Identify which cell holds the provided text, then report its (X, Y) central coordinate. 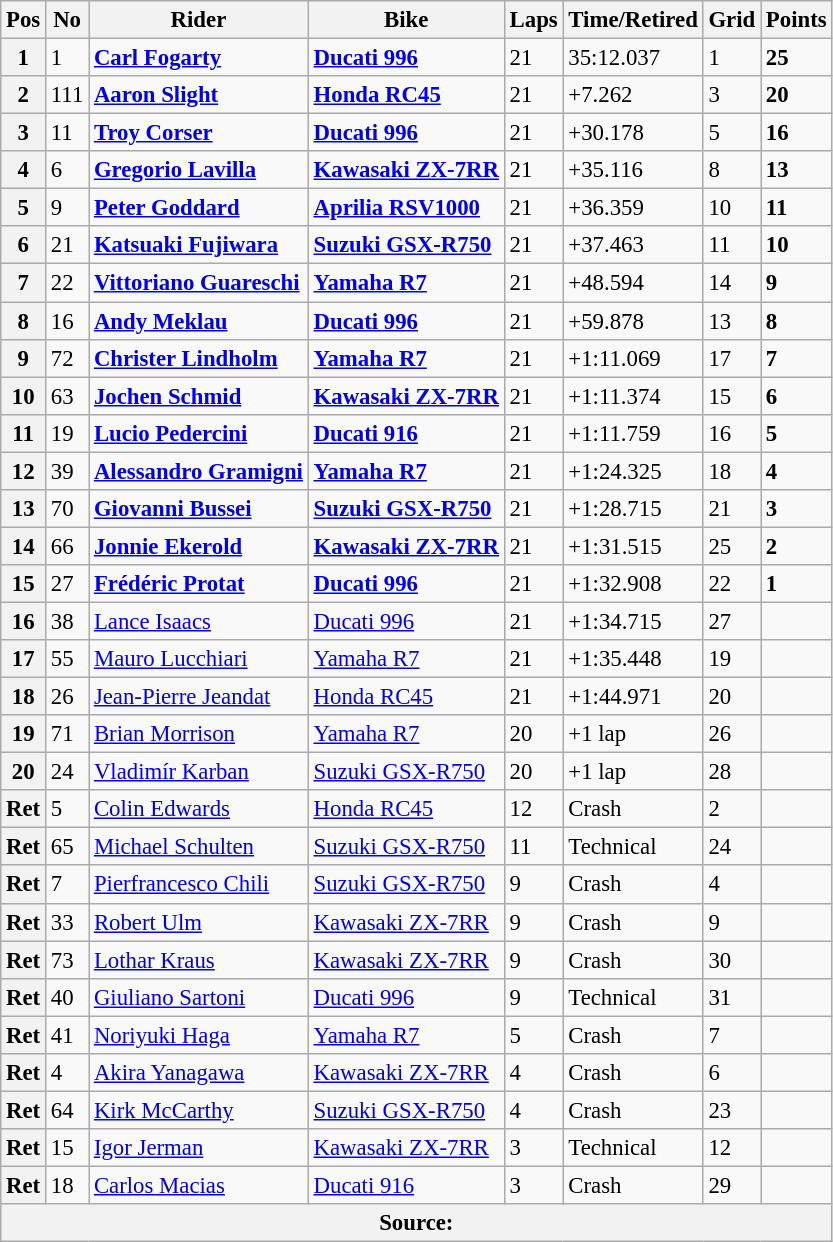
Colin Edwards (199, 809)
Carl Fogarty (199, 58)
Points (796, 20)
Christer Lindholm (199, 358)
+1:28.715 (633, 509)
40 (68, 997)
72 (68, 358)
64 (68, 1110)
Gregorio Lavilla (199, 170)
31 (732, 997)
Troy Corser (199, 133)
63 (68, 396)
35:12.037 (633, 58)
Lucio Pedercini (199, 433)
70 (68, 509)
111 (68, 95)
55 (68, 659)
33 (68, 922)
Jean-Pierre Jeandat (199, 697)
+36.359 (633, 208)
Robert Ulm (199, 922)
+37.463 (633, 245)
Source: (416, 1223)
+1:32.908 (633, 584)
28 (732, 772)
Giuliano Sartoni (199, 997)
Carlos Macias (199, 1185)
+1:11.374 (633, 396)
Grid (732, 20)
Peter Goddard (199, 208)
Frédéric Protat (199, 584)
Giovanni Bussei (199, 509)
Laps (534, 20)
Bike (406, 20)
Lance Isaacs (199, 621)
23 (732, 1110)
Vladimír Karban (199, 772)
Time/Retired (633, 20)
Kirk McCarthy (199, 1110)
Rider (199, 20)
+1:35.448 (633, 659)
+1:31.515 (633, 546)
Lothar Kraus (199, 960)
41 (68, 1035)
+1:11.759 (633, 433)
Vittoriano Guareschi (199, 283)
Noriyuki Haga (199, 1035)
+1:44.971 (633, 697)
Katsuaki Fujiwara (199, 245)
30 (732, 960)
38 (68, 621)
Jochen Schmid (199, 396)
+1:34.715 (633, 621)
+59.878 (633, 321)
Aaron Slight (199, 95)
Pos (24, 20)
Pierfrancesco Chili (199, 885)
+30.178 (633, 133)
65 (68, 847)
Andy Meklau (199, 321)
Michael Schulten (199, 847)
73 (68, 960)
Mauro Lucchiari (199, 659)
Alessandro Gramigni (199, 471)
+1:24.325 (633, 471)
+7.262 (633, 95)
Aprilia RSV1000 (406, 208)
Akira Yanagawa (199, 1073)
+35.116 (633, 170)
Jonnie Ekerold (199, 546)
39 (68, 471)
+48.594 (633, 283)
66 (68, 546)
+1:11.069 (633, 358)
Brian Morrison (199, 734)
Igor Jerman (199, 1148)
71 (68, 734)
29 (732, 1185)
No (68, 20)
